Return [x, y] of the center of cell containing provided text 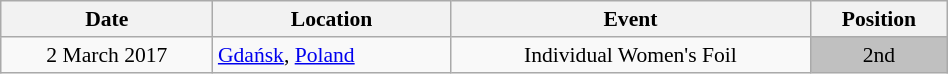
Date [107, 19]
Gdańsk, Poland [332, 55]
2 March 2017 [107, 55]
Position [880, 19]
Individual Women's Foil [630, 55]
Location [332, 19]
2nd [880, 55]
Event [630, 19]
